Detect which cell encompasses the target text, then output its (X, Y) center coordinate. 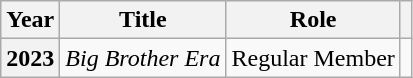
Role (313, 20)
Big Brother Era (143, 58)
2023 (30, 58)
Year (30, 20)
Title (143, 20)
Regular Member (313, 58)
